Scan for the cell matching the given text and deliver its (X, Y) coordinate at center. 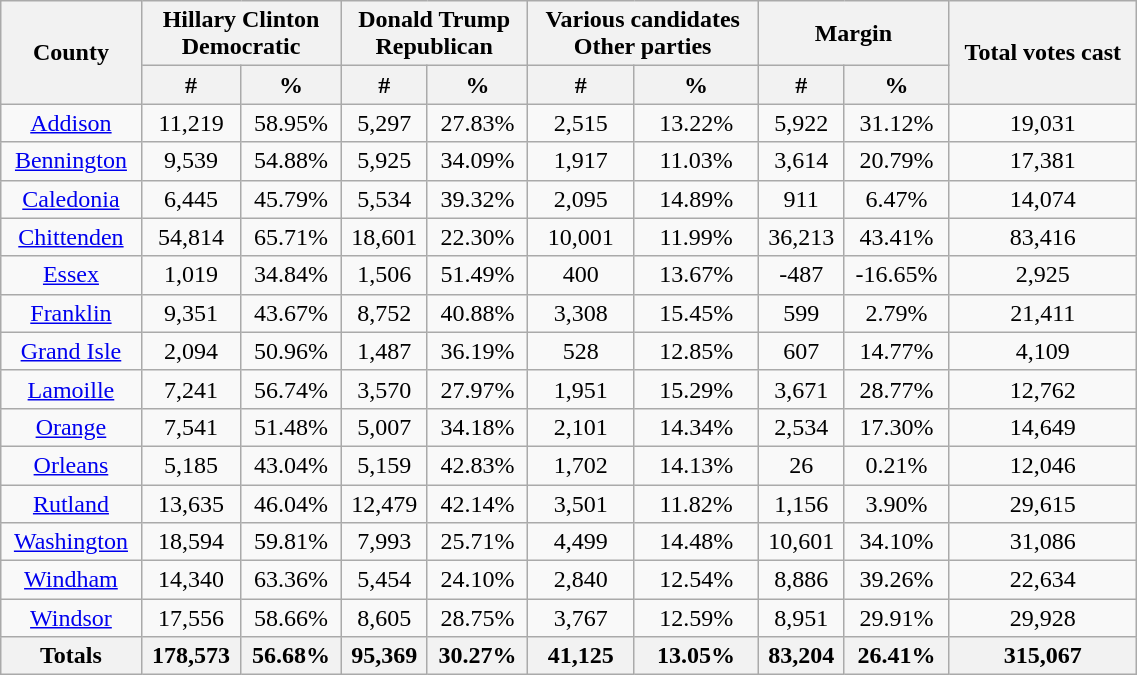
42.83% (477, 465)
1,917 (580, 161)
18,594 (191, 542)
2,094 (191, 351)
11,219 (191, 123)
7,241 (191, 389)
43.04% (291, 465)
2,840 (580, 580)
36.19% (477, 351)
28.75% (477, 618)
10,001 (580, 237)
39.26% (896, 580)
-487 (801, 275)
26.41% (896, 656)
Orange (71, 427)
8,951 (801, 618)
13.05% (696, 656)
Margin (854, 34)
Donald TrumpRepublican (434, 34)
Addison (71, 123)
12,046 (1043, 465)
51.49% (477, 275)
14.89% (696, 199)
3,308 (580, 313)
2,534 (801, 427)
26 (801, 465)
7,993 (384, 542)
Lamoille (71, 389)
10,601 (801, 542)
14,649 (1043, 427)
607 (801, 351)
Chittenden (71, 237)
39.32% (477, 199)
1,506 (384, 275)
5,534 (384, 199)
2.79% (896, 313)
42.14% (477, 503)
12,479 (384, 503)
45.79% (291, 199)
3,570 (384, 389)
54,814 (191, 237)
Caledonia (71, 199)
2,095 (580, 199)
21,411 (1043, 313)
15.45% (696, 313)
1,019 (191, 275)
5,297 (384, 123)
6.47% (896, 199)
50.96% (291, 351)
31.12% (896, 123)
2,925 (1043, 275)
Bennington (71, 161)
6,445 (191, 199)
31,086 (1043, 542)
County (71, 52)
3,671 (801, 389)
12.59% (696, 618)
4,109 (1043, 351)
Orleans (71, 465)
29.91% (896, 618)
34.09% (477, 161)
5,922 (801, 123)
56.74% (291, 389)
51.48% (291, 427)
2,515 (580, 123)
11.99% (696, 237)
1,702 (580, 465)
13.22% (696, 123)
Rutland (71, 503)
8,886 (801, 580)
2,101 (580, 427)
27.83% (477, 123)
599 (801, 313)
41,125 (580, 656)
5,159 (384, 465)
40.88% (477, 313)
17.30% (896, 427)
1,487 (384, 351)
5,454 (384, 580)
Essex (71, 275)
3,767 (580, 618)
18,601 (384, 237)
17,556 (191, 618)
20.79% (896, 161)
19,031 (1043, 123)
Windsor (71, 618)
34.10% (896, 542)
13,635 (191, 503)
29,928 (1043, 618)
8,605 (384, 618)
34.18% (477, 427)
14.34% (696, 427)
8,752 (384, 313)
911 (801, 199)
12.54% (696, 580)
11.82% (696, 503)
83,204 (801, 656)
58.95% (291, 123)
5,007 (384, 427)
22.30% (477, 237)
5,185 (191, 465)
Various candidatesOther parties (642, 34)
14,074 (1043, 199)
34.84% (291, 275)
3,501 (580, 503)
54.88% (291, 161)
528 (580, 351)
3,614 (801, 161)
315,067 (1043, 656)
Totals (71, 656)
14,340 (191, 580)
11.03% (696, 161)
7,541 (191, 427)
Total votes cast (1043, 52)
Franklin (71, 313)
24.10% (477, 580)
28.77% (896, 389)
1,951 (580, 389)
63.36% (291, 580)
65.71% (291, 237)
14.48% (696, 542)
43.41% (896, 237)
-16.65% (896, 275)
Grand Isle (71, 351)
27.97% (477, 389)
9,539 (191, 161)
12,762 (1043, 389)
43.67% (291, 313)
25.71% (477, 542)
95,369 (384, 656)
14.13% (696, 465)
0.21% (896, 465)
46.04% (291, 503)
36,213 (801, 237)
Washington (71, 542)
14.77% (896, 351)
22,634 (1043, 580)
178,573 (191, 656)
59.81% (291, 542)
13.67% (696, 275)
9,351 (191, 313)
12.85% (696, 351)
5,925 (384, 161)
4,499 (580, 542)
1,156 (801, 503)
Windham (71, 580)
30.27% (477, 656)
29,615 (1043, 503)
17,381 (1043, 161)
83,416 (1043, 237)
Hillary ClintonDemocratic (241, 34)
56.68% (291, 656)
400 (580, 275)
58.66% (291, 618)
15.29% (696, 389)
3.90% (896, 503)
